Search for the cell housing the specified text and yield its (X, Y) center coordinate. 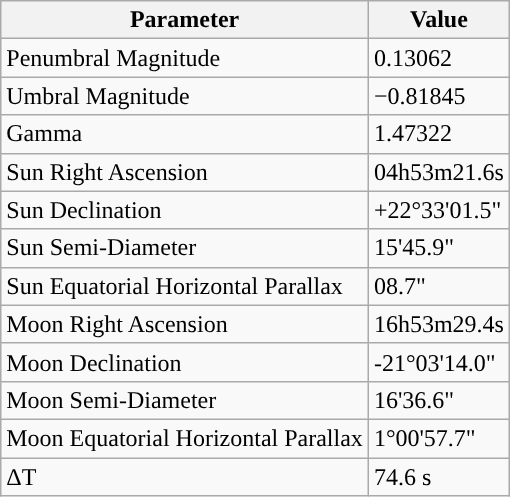
Moon Equatorial Horizontal Parallax (185, 438)
1°00'57.7" (438, 438)
0.13062 (438, 58)
ΔT (185, 477)
Sun Equatorial Horizontal Parallax (185, 286)
16'36.6" (438, 400)
74.6 s (438, 477)
+22°33'01.5" (438, 210)
04h53m21.6s (438, 172)
Value (438, 20)
Sun Declination (185, 210)
Sun Semi-Diameter (185, 248)
Sun Right Ascension (185, 172)
−0.81845 (438, 96)
Moon Declination (185, 362)
Moon Right Ascension (185, 324)
Gamma (185, 134)
Moon Semi-Diameter (185, 400)
Umbral Magnitude (185, 96)
-21°03'14.0" (438, 362)
16h53m29.4s (438, 324)
Parameter (185, 20)
15'45.9" (438, 248)
1.47322 (438, 134)
Penumbral Magnitude (185, 58)
08.7" (438, 286)
